Return (X, Y) of the center of cell containing provided text 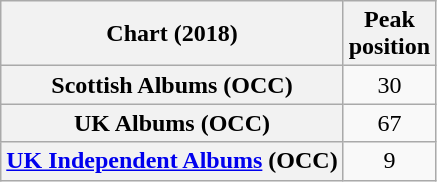
Scottish Albums (OCC) (172, 85)
9 (389, 161)
UK Albums (OCC) (172, 123)
67 (389, 123)
30 (389, 85)
Peakposition (389, 34)
UK Independent Albums (OCC) (172, 161)
Chart (2018) (172, 34)
